Determine the (x, y) coordinate at the center of the cell enclosing the given text.  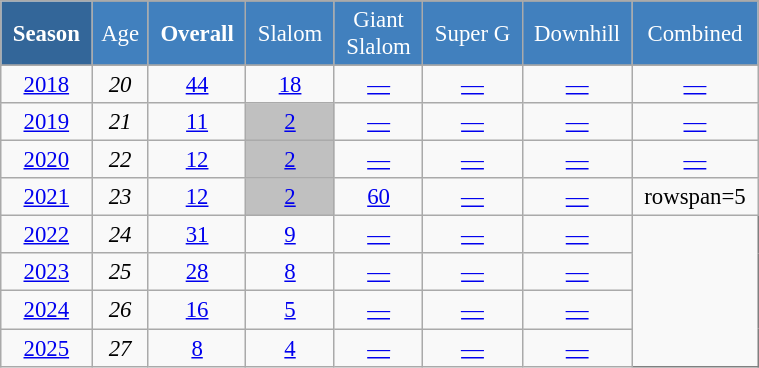
Slalom (290, 34)
4 (290, 348)
24 (120, 235)
31 (196, 235)
44 (196, 85)
28 (196, 273)
GiantSlalom (378, 34)
2023 (46, 273)
23 (120, 197)
2025 (46, 348)
2019 (46, 122)
rowspan=5 (694, 197)
Downhill (577, 34)
2024 (46, 310)
18 (290, 85)
16 (196, 310)
2018 (46, 85)
2022 (46, 235)
Age (120, 34)
11 (196, 122)
2021 (46, 197)
2020 (46, 160)
Overall (196, 34)
Season (46, 34)
25 (120, 273)
21 (120, 122)
27 (120, 348)
20 (120, 85)
26 (120, 310)
5 (290, 310)
60 (378, 197)
Super G (472, 34)
9 (290, 235)
22 (120, 160)
Combined (694, 34)
